Locate the cell with the specified text and output its [x, y] center coordinate. 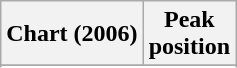
Chart (2006) [72, 34]
Peak position [189, 34]
